Capture the cell that displays the provided text and extract its (x, y) central coordinate. 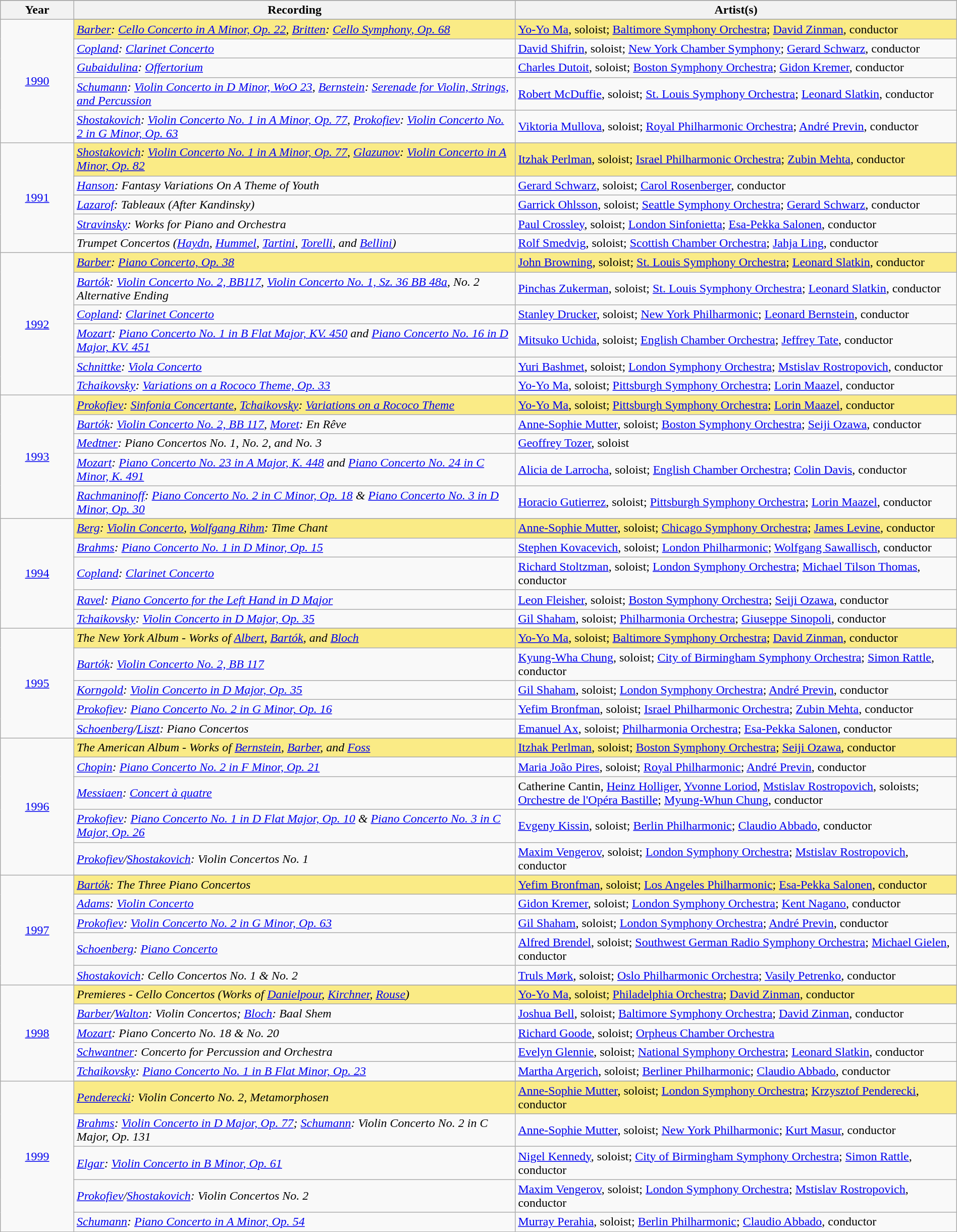
1994 (37, 574)
The American Album - Works of Bernstein, Barber, and Foss (294, 748)
Yefim Bronfman, soloist; Los Angeles Philharmonic; Esa-Pekka Salonen, conductor (736, 885)
Gubaidulina: Offertorium (294, 68)
Anne-Sophie Mutter, soloist; London Symphony Orchestra; Krzysztof Penderecki, conductor (736, 1098)
Rolf Smedvig, soloist; Scottish Chamber Orchestra; Jahja Ling, conductor (736, 243)
The New York Album - Works of Albert, Bartók, and Bloch (294, 638)
Lazarof: Tableaux (After Kandinsky) (294, 204)
Yefim Bronfman, soloist; Israel Philharmonic Orchestra; Zubin Mehta, conductor (736, 709)
Schumann: Violin Concerto in D Minor, WoO 23, Bernstein: Serenade for Violin, Strings, and Percussion (294, 94)
Anne-Sophie Mutter, soloist; New York Philharmonic; Kurt Masur, conductor (736, 1130)
Evgeny Kissin, soloist; Berlin Philharmonic; Claudio Abbado, conductor (736, 826)
Mozart: Piano Concerto No. 18 & No. 20 (294, 1033)
Yuri Bashmet, soloist; London Symphony Orchestra; Mstislav Rostropovich, conductor (736, 367)
1996 (37, 807)
Ravel: Piano Concerto for the Left Hand in D Major (294, 599)
Prokofiev: Violin Concerto No. 2 in G Minor, Op. 63 (294, 923)
Charles Dutoit, soloist; Boston Symphony Orchestra; Gidon Kremer, conductor (736, 68)
Penderecki: Violin Concerto No. 2, Metamorphosen (294, 1098)
Prokofiev: Sinfonia Concertante, Tchaikovsky: Variations on a Rococo Theme (294, 405)
Schoenberg: Piano Concerto (294, 949)
Emanuel Ax, soloist; Philharmonia Orchestra; Esa-Pekka Salonen, conductor (736, 729)
Bartók: Violin Concerto No. 2, BB 117, Moret: En Rêve (294, 424)
David Shifrin, soloist; New York Chamber Symphony; Gerard Schwarz, conductor (736, 48)
Schnittke: Viola Concerto (294, 367)
Catherine Cantin, Heinz Holliger, Yvonne Loriod, Mstislav Rostropovich, soloists; Orchestre de l'Opéra Bastille; Myung-Whun Chung, conductor (736, 793)
Truls Mørk, soloist; Oslo Philharmonic Orchestra; Vasily Petrenko, conductor (736, 975)
Brahms: Piano Concerto No. 1 in D Minor, Op. 15 (294, 547)
Pinchas Zukerman, soloist; St. Louis Symphony Orchestra; Leonard Slatkin, conductor (736, 288)
Artist(s) (736, 10)
Barber: Piano Concerto, Op. 38 (294, 262)
Murray Perahia, soloist; Berlin Philharmonic; Claudio Abbado, conductor (736, 1222)
Geoffrey Tozer, soloist (736, 443)
Anne-Sophie Mutter, soloist; Boston Symphony Orchestra; Seiji Ozawa, conductor (736, 424)
Brahms: Violin Concerto in D Major, Op. 77; Schumann: Violin Concerto No. 2 in C Major, Op. 131 (294, 1130)
Hanson: Fantasy Variations On A Theme of Youth (294, 185)
Shostakovich: Cello Concertos No. 1 & No. 2 (294, 975)
Joshua Bell, soloist; Baltimore Symphony Orchestra; David Zinman, conductor (736, 1013)
Martha Argerich, soloist; Berliner Philharmonic; Claudio Abbado, conductor (736, 1071)
Kyung-Wha Chung, soloist; City of Birmingham Symphony Orchestra; Simon Rattle, conductor (736, 663)
Bartók: The Three Piano Concertos (294, 885)
Chopin: Piano Concerto No. 2 in F Minor, Op. 21 (294, 767)
John Browning, soloist; St. Louis Symphony Orchestra; Leonard Slatkin, conductor (736, 262)
1997 (37, 930)
Gidon Kremer, soloist; London Symphony Orchestra; Kent Nagano, conductor (736, 904)
1991 (37, 198)
Messiaen: Concert à quatre (294, 793)
Horacio Gutierrez, soloist; Pittsburgh Symphony Orchestra; Lorin Maazel, conductor (736, 502)
Anne-Sophie Mutter, soloist; Chicago Symphony Orchestra; James Levine, conductor (736, 528)
Tchaikovsky: Violin Concerto in D Major, Op. 35 (294, 619)
Stephen Kovacevich, soloist; London Philharmonic; Wolfgang Sawallisch, conductor (736, 547)
1992 (37, 324)
Prokofiev/Shostakovich: Violin Concertos No. 2 (294, 1196)
Itzhak Perlman, soloist; Boston Symphony Orchestra; Seiji Ozawa, conductor (736, 748)
Richard Goode, soloist; Orpheus Chamber Orchestra (736, 1033)
Premieres - Cello Concertos (Works of Danielpour, Kirchner, Rouse) (294, 994)
Gerard Schwarz, soloist; Carol Rosenberger, conductor (736, 185)
Robert McDuffie, soloist; St. Louis Symphony Orchestra; Leonard Slatkin, conductor (736, 94)
Mitsuko Uchida, soloist; English Chamber Orchestra; Jeffrey Tate, conductor (736, 340)
Leon Fleisher, soloist; Boston Symphony Orchestra; Seiji Ozawa, conductor (736, 599)
Korngold: Violin Concerto in D Major, Op. 35 (294, 690)
1990 (37, 81)
Mozart: Piano Concerto No. 1 in B Flat Major, KV. 450 and Piano Concerto No. 16 in D Major, KV. 451 (294, 340)
Richard Stoltzman, soloist; London Symphony Orchestra; Michael Tilson Thomas, conductor (736, 574)
Viktoria Mullova, soloist; Royal Philharmonic Orchestra; André Previn, conductor (736, 126)
1995 (37, 683)
Barber/Walton: Violin Concertos; Bloch: Baal Shem (294, 1013)
Berg: Violin Concerto, Wolfgang Rihm: Time Chant (294, 528)
Prokofiev: Piano Concerto No. 2 in G Minor, Op. 16 (294, 709)
Schoenberg/Liszt: Piano Concertos (294, 729)
Mozart: Piano Concerto No. 23 in A Major, K. 448 and Piano Concerto No. 24 in C Minor, K. 491 (294, 470)
Yo-Yo Ma, soloist; Philadelphia Orchestra; David Zinman, conductor (736, 994)
1993 (37, 457)
Gil Shaham, soloist; Philharmonia Orchestra; Giuseppe Sinopoli, conductor (736, 619)
Maria João Pires, soloist; Royal Philharmonic; André Previn, conductor (736, 767)
Recording (294, 10)
Tchaikovsky: Variations on a Rococo Theme, Op. 33 (294, 386)
Schumann: Piano Concerto in A Minor, Op. 54 (294, 1222)
Adams: Violin Concerto (294, 904)
Shostakovich: Violin Concerto No. 1 in A Minor, Op. 77, Prokofiev: Violin Concerto No. 2 in G Minor, Op. 63 (294, 126)
Rachmaninoff: Piano Concerto No. 2 in C Minor, Op. 18 & Piano Concerto No. 3 in D Minor, Op. 30 (294, 502)
Paul Crossley, soloist; London Sinfonietta; Esa-Pekka Salonen, conductor (736, 224)
Garrick Ohlsson, soloist; Seattle Symphony Orchestra; Gerard Schwarz, conductor (736, 204)
Nigel Kennedy, soloist; City of Birmingham Symphony Orchestra; Simon Rattle, conductor (736, 1163)
Prokofiev/Shostakovich: Violin Concertos No. 1 (294, 858)
Evelyn Glennie, soloist; National Symphony Orchestra; Leonard Slatkin, conductor (736, 1052)
Medtner: Piano Concertos No. 1, No. 2, and No. 3 (294, 443)
Tchaikovsky: Piano Concerto No. 1 in B Flat Minor, Op. 23 (294, 1071)
1999 (37, 1156)
Bartók: Violin Concerto No. 2, BB 117 (294, 663)
Alfred Brendel, soloist; Southwest German Radio Symphony Orchestra; Michael Gielen, conductor (736, 949)
Barber: Cello Concerto in A Minor, Op. 22, Britten: Cello Symphony, Op. 68 (294, 29)
Bartók: Violin Concerto No. 2, BB117, Violin Concerto No. 1, Sz. 36 BB 48a, No. 2 Alternative Ending (294, 288)
Stanley Drucker, soloist; New York Philharmonic; Leonard Bernstein, conductor (736, 315)
Shostakovich: Violin Concerto No. 1 in A Minor, Op. 77, Glazunov: Violin Concerto in A Minor, Op. 82 (294, 160)
Trumpet Concertos (Haydn, Hummel, Tartini, Torelli, and Bellini) (294, 243)
Itzhak Perlman, soloist; Israel Philharmonic Orchestra; Zubin Mehta, conductor (736, 160)
Stravinsky: Works for Piano and Orchestra (294, 224)
Prokofiev: Piano Concerto No. 1 in D Flat Major, Op. 10 & Piano Concerto No. 3 in C Major, Op. 26 (294, 826)
Alicia de Larrocha, soloist; English Chamber Orchestra; Colin Davis, conductor (736, 470)
1998 (37, 1033)
Schwantner: Concerto for Percussion and Orchestra (294, 1052)
Elgar: Violin Concerto in B Minor, Op. 61 (294, 1163)
Year (37, 10)
